Identify which cell holds the provided text, then report its (x, y) central coordinate. 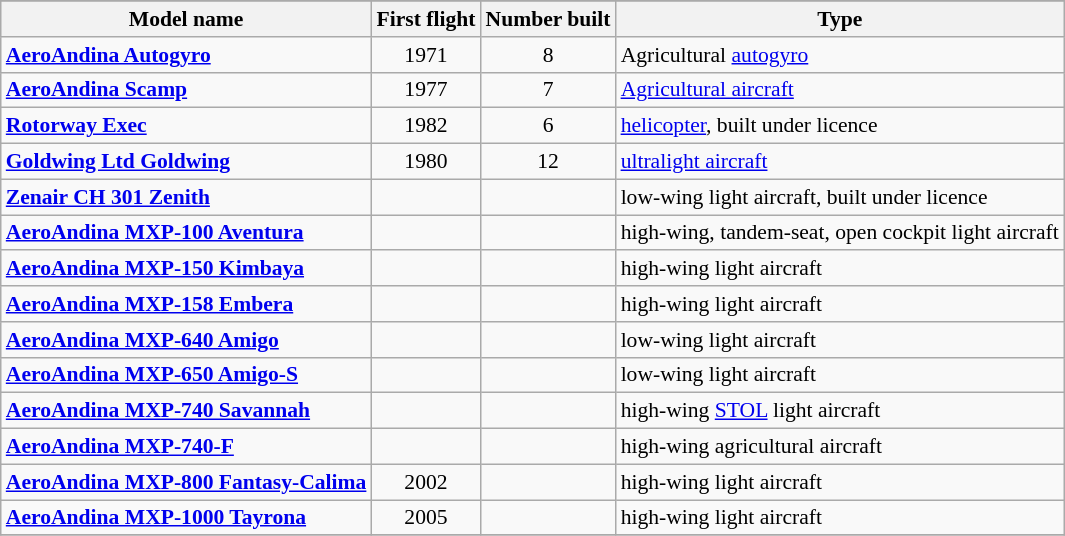
2005 (426, 518)
1982 (426, 126)
Agricultural autogyro (840, 55)
First flight (426, 19)
AeroAndina Scamp (186, 90)
8 (548, 55)
Type (840, 19)
Model name (186, 19)
Goldwing Ltd Goldwing (186, 162)
Number built (548, 19)
high-wing STOL light aircraft (840, 411)
AeroAndina MXP-640 Amigo (186, 340)
Zenair CH 301 Zenith (186, 197)
AeroAndina MXP-1000 Tayrona (186, 518)
7 (548, 90)
AeroAndina MXP-158 Embera (186, 304)
AeroAndina MXP-100 Aventura (186, 233)
helicopter, built under licence (840, 126)
6 (548, 126)
high-wing, tandem-seat, open cockpit light aircraft (840, 233)
1971 (426, 55)
AeroAndina MXP-740-F (186, 447)
2002 (426, 482)
Agricultural aircraft (840, 90)
12 (548, 162)
AeroAndina MXP-150 Kimbaya (186, 269)
AeroAndina Autogyro (186, 55)
ultralight aircraft (840, 162)
1980 (426, 162)
high-wing agricultural aircraft (840, 447)
1977 (426, 90)
AeroAndina MXP-650 Amigo-S (186, 375)
AeroAndina MXP-800 Fantasy-Calima (186, 482)
low-wing light aircraft, built under licence (840, 197)
AeroAndina MXP-740 Savannah (186, 411)
Rotorway Exec (186, 126)
